Detect which cell encompasses the target text, then output its (X, Y) center coordinate. 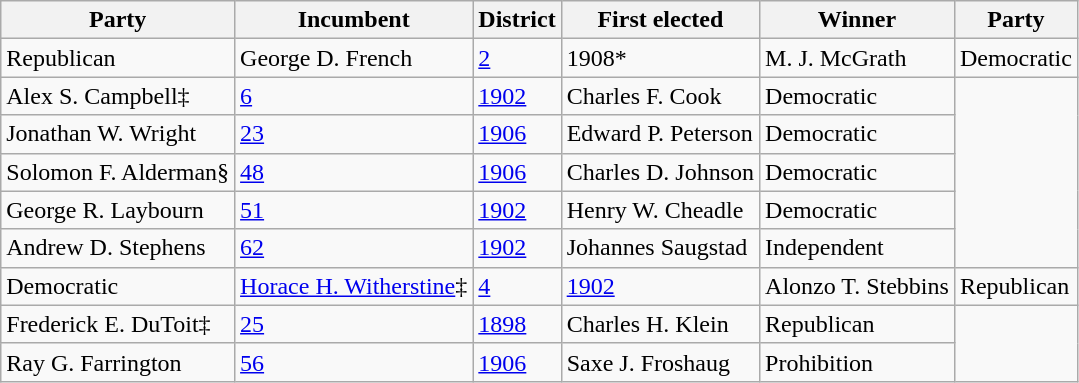
4 (517, 286)
6 (354, 96)
Horace H. Witherstine‡ (354, 286)
District (517, 20)
Henry W. Cheadle (660, 210)
Solomon F. Alderman§ (118, 172)
Edward P. Peterson (660, 134)
Alex S. Campbell‡ (118, 96)
Saxe J. Froshaug (660, 362)
56 (354, 362)
1908* (660, 58)
2 (517, 58)
Charles D. Johnson (660, 172)
Prohibition (858, 362)
First elected (660, 20)
George D. French (354, 58)
Charles H. Klein (660, 324)
1898 (517, 324)
M. J. McGrath (858, 58)
23 (354, 134)
Charles F. Cook (660, 96)
Frederick E. DuToit‡ (118, 324)
Johannes Saugstad (660, 248)
Independent (858, 248)
Incumbent (354, 20)
25 (354, 324)
Ray G. Farrington (118, 362)
51 (354, 210)
George R. Laybourn (118, 210)
Alonzo T. Stebbins (858, 286)
Jonathan W. Wright (118, 134)
48 (354, 172)
Andrew D. Stephens (118, 248)
62 (354, 248)
Winner (858, 20)
